Pinpoint the cell where the given text exists, returning its (X, Y) midpoint coordinate. 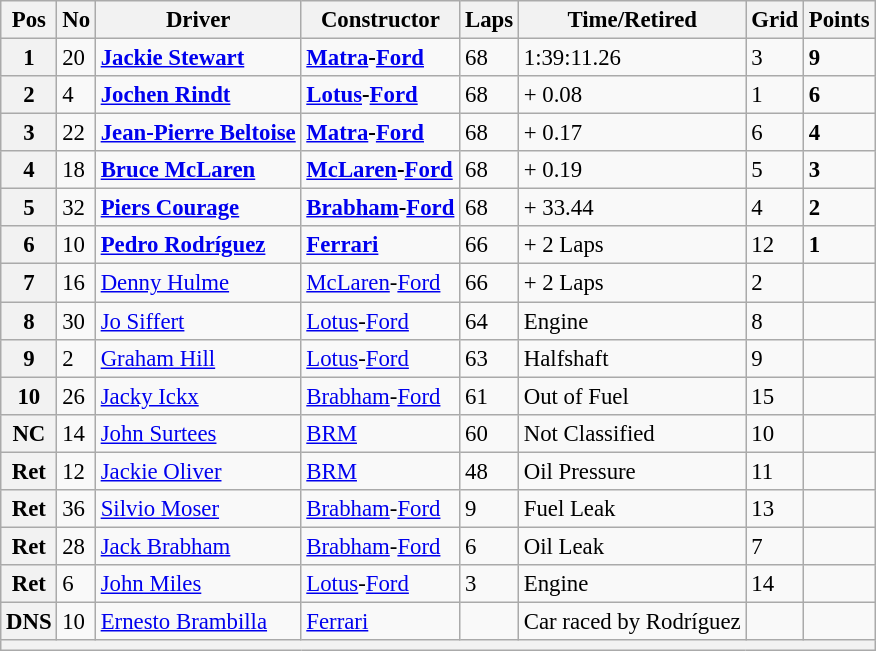
+ 0.19 (632, 170)
Grid (774, 20)
Jo Siffert (198, 321)
John Surtees (198, 433)
61 (490, 396)
60 (490, 433)
Driver (198, 20)
Pos (29, 20)
Oil Pressure (632, 471)
Piers Courage (198, 208)
Silvio Moser (198, 509)
18 (76, 170)
Not Classified (632, 433)
22 (76, 133)
Jackie Oliver (198, 471)
48 (490, 471)
Pedro Rodríguez (198, 245)
Jochen Rindt (198, 95)
13 (774, 509)
Laps (490, 20)
Out of Fuel (632, 396)
+ 33.44 (632, 208)
36 (76, 509)
Jackie Stewart (198, 58)
Points (838, 20)
11 (774, 471)
15 (774, 396)
Time/Retired (632, 20)
Halfshaft (632, 358)
20 (76, 58)
NC (29, 433)
Jean-Pierre Beltoise (198, 133)
Fuel Leak (632, 509)
+ 0.08 (632, 95)
Graham Hill (198, 358)
16 (76, 283)
28 (76, 546)
Jack Brabham (198, 546)
Denny Hulme (198, 283)
No (76, 20)
Car raced by Rodríguez (632, 621)
Jacky Ickx (198, 396)
30 (76, 321)
64 (490, 321)
Bruce McLaren (198, 170)
Oil Leak (632, 546)
63 (490, 358)
Constructor (380, 20)
+ 0.17 (632, 133)
Ernesto Brambilla (198, 621)
John Miles (198, 584)
26 (76, 396)
1:39:11.26 (632, 58)
DNS (29, 621)
32 (76, 208)
